Pinpoint the cell where the given text exists, returning its [X, Y] midpoint coordinate. 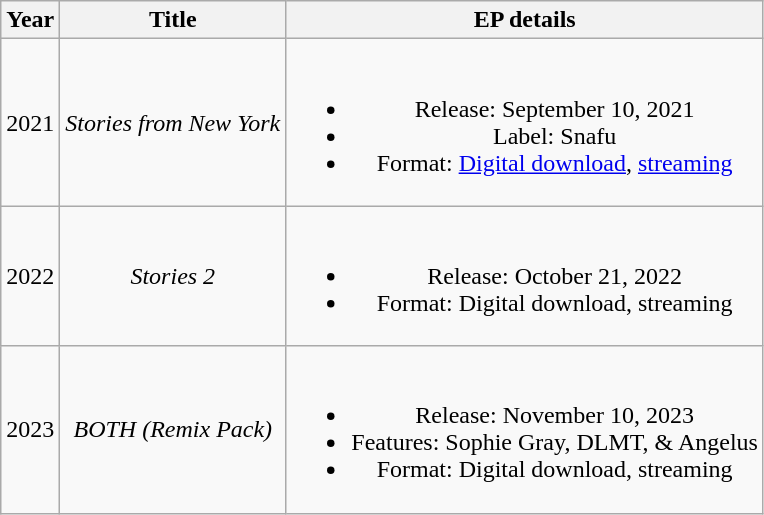
BOTH (Remix Pack) [173, 430]
Release: October 21, 2022Format: Digital download, streaming [525, 276]
Stories 2 [173, 276]
2021 [30, 122]
Title [173, 20]
EP details [525, 20]
Release: September 10, 2021Label: SnafuFormat: Digital download, streaming [525, 122]
Stories from New York [173, 122]
Year [30, 20]
Release: November 10, 2023Features: Sophie Gray, DLMT, & AngelusFormat: Digital download, streaming [525, 430]
2022 [30, 276]
2023 [30, 430]
